Capture the cell that displays the provided text and extract its (x, y) central coordinate. 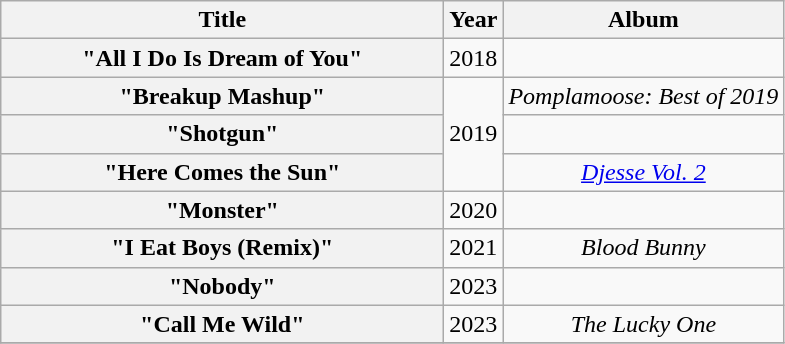
Album (644, 20)
"Breakup Mashup" (222, 96)
2018 (474, 58)
2020 (474, 210)
"Here Comes the Sun" (222, 172)
Title (222, 20)
Pomplamoose: Best of 2019 (644, 96)
"Monster" (222, 210)
"All I Do Is Dream of You" (222, 58)
Djesse Vol. 2 (644, 172)
Blood Bunny (644, 248)
"Call Me Wild" (222, 324)
"Shotgun" (222, 134)
2021 (474, 248)
"Nobody" (222, 286)
Year (474, 20)
"I Eat Boys (Remix)" (222, 248)
2019 (474, 134)
The Lucky One (644, 324)
